From the cell containing the given text, extract its center point as [x, y] coordinate. 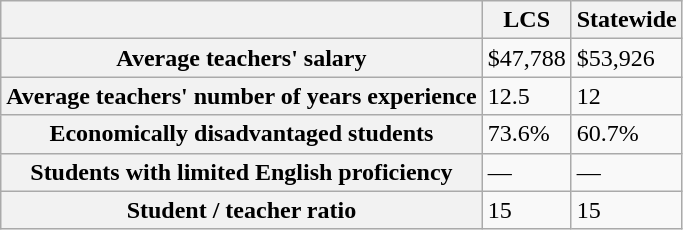
LCS [526, 20]
12.5 [526, 96]
Statewide [626, 20]
Students with limited English proficiency [242, 172]
Average teachers' number of years experience [242, 96]
Average teachers' salary [242, 58]
Student / teacher ratio [242, 210]
$53,926 [626, 58]
60.7% [626, 134]
Economically disadvantaged students [242, 134]
12 [626, 96]
73.6% [526, 134]
$47,788 [526, 58]
